Capture the cell that displays the provided text and extract its [x, y] central coordinate. 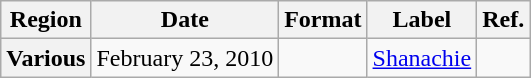
Ref. [504, 20]
Label [422, 20]
February 23, 2010 [185, 58]
Date [185, 20]
Format [323, 20]
Shanachie [422, 58]
Region [46, 20]
Various [46, 58]
